From the cell containing the given text, extract its center point as (x, y) coordinate. 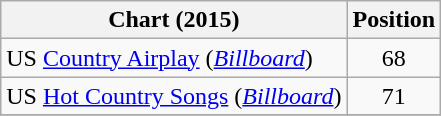
US Hot Country Songs (Billboard) (174, 96)
71 (394, 96)
Position (394, 20)
Chart (2015) (174, 20)
US Country Airplay (Billboard) (174, 58)
68 (394, 58)
